Capture the cell that displays the provided text and extract its [X, Y] central coordinate. 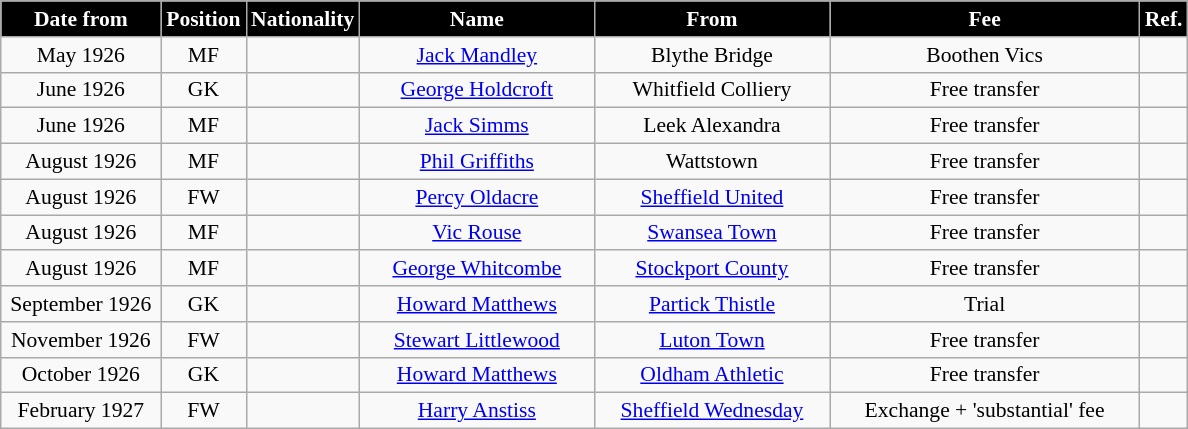
Whitfield Colliery [712, 90]
Sheffield Wednesday [712, 411]
Partick Thistle [712, 304]
Luton Town [712, 340]
Trial [985, 304]
November 1926 [81, 340]
Stewart Littlewood [476, 340]
From [712, 19]
George Holdcroft [476, 90]
Sheffield United [712, 197]
Date from [81, 19]
Exchange + 'substantial' fee [985, 411]
Nationality [302, 19]
Harry Anstiss [476, 411]
May 1926 [81, 55]
Blythe Bridge [712, 55]
Percy Oldacre [476, 197]
Position [204, 19]
Oldham Athletic [712, 375]
Phil Griffiths [476, 162]
September 1926 [81, 304]
Wattstown [712, 162]
Fee [985, 19]
Jack Simms [476, 126]
Leek Alexandra [712, 126]
Jack Mandley [476, 55]
October 1926 [81, 375]
Name [476, 19]
Vic Rouse [476, 233]
Stockport County [712, 269]
Boothen Vics [985, 55]
February 1927 [81, 411]
George Whitcombe [476, 269]
Ref. [1164, 19]
Swansea Town [712, 233]
